Return the [x, y] coordinate for the center point of the cell that contains the specified text.  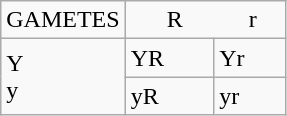
R r [206, 20]
GAMETES [63, 20]
Yr [250, 58]
yr [250, 96]
yR [169, 96]
YR [169, 58]
Yy [63, 77]
